Find where the given text appears and provide that cell's center as (x, y) coordinate. 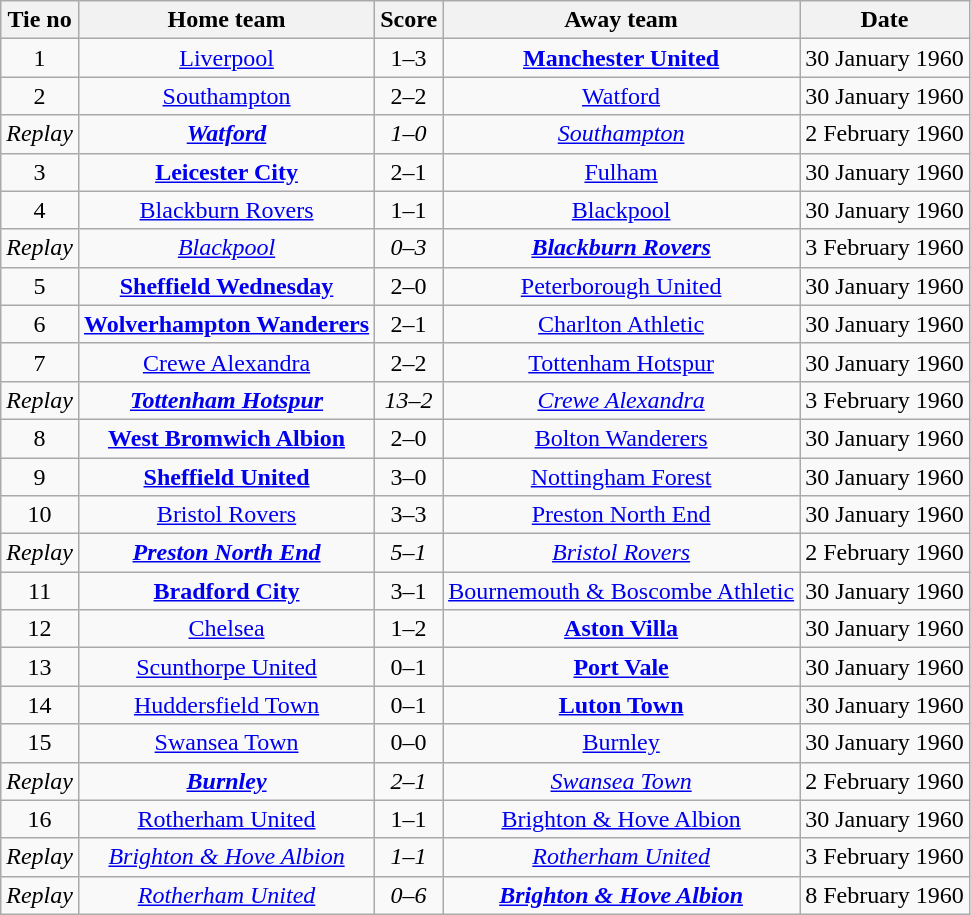
Charlton Athletic (622, 324)
3 (40, 172)
6 (40, 324)
15 (40, 743)
0–6 (409, 895)
Sheffield Wednesday (226, 286)
0–3 (409, 248)
8 February 1960 (885, 895)
Huddersfield Town (226, 705)
Fulham (622, 172)
Liverpool (226, 58)
Aston Villa (622, 629)
Bradford City (226, 591)
3–1 (409, 591)
11 (40, 591)
1–3 (409, 58)
1–0 (409, 134)
Wolverhampton Wanderers (226, 324)
Date (885, 20)
1 (40, 58)
10 (40, 515)
Scunthorpe United (226, 667)
Bolton Wanderers (622, 438)
Chelsea (226, 629)
1–2 (409, 629)
3–0 (409, 477)
4 (40, 210)
12 (40, 629)
Sheffield United (226, 477)
Luton Town (622, 705)
Home team (226, 20)
13–2 (409, 400)
3–3 (409, 515)
2 (40, 96)
9 (40, 477)
16 (40, 819)
13 (40, 667)
Nottingham Forest (622, 477)
Score (409, 20)
Manchester United (622, 58)
7 (40, 362)
5 (40, 286)
Peterborough United (622, 286)
Port Vale (622, 667)
Tie no (40, 20)
14 (40, 705)
West Bromwich Albion (226, 438)
0–0 (409, 743)
5–1 (409, 553)
Away team (622, 20)
8 (40, 438)
Bournemouth & Boscombe Athletic (622, 591)
Leicester City (226, 172)
